Determine the [X, Y] coordinate at the center of the cell enclosing the given text.  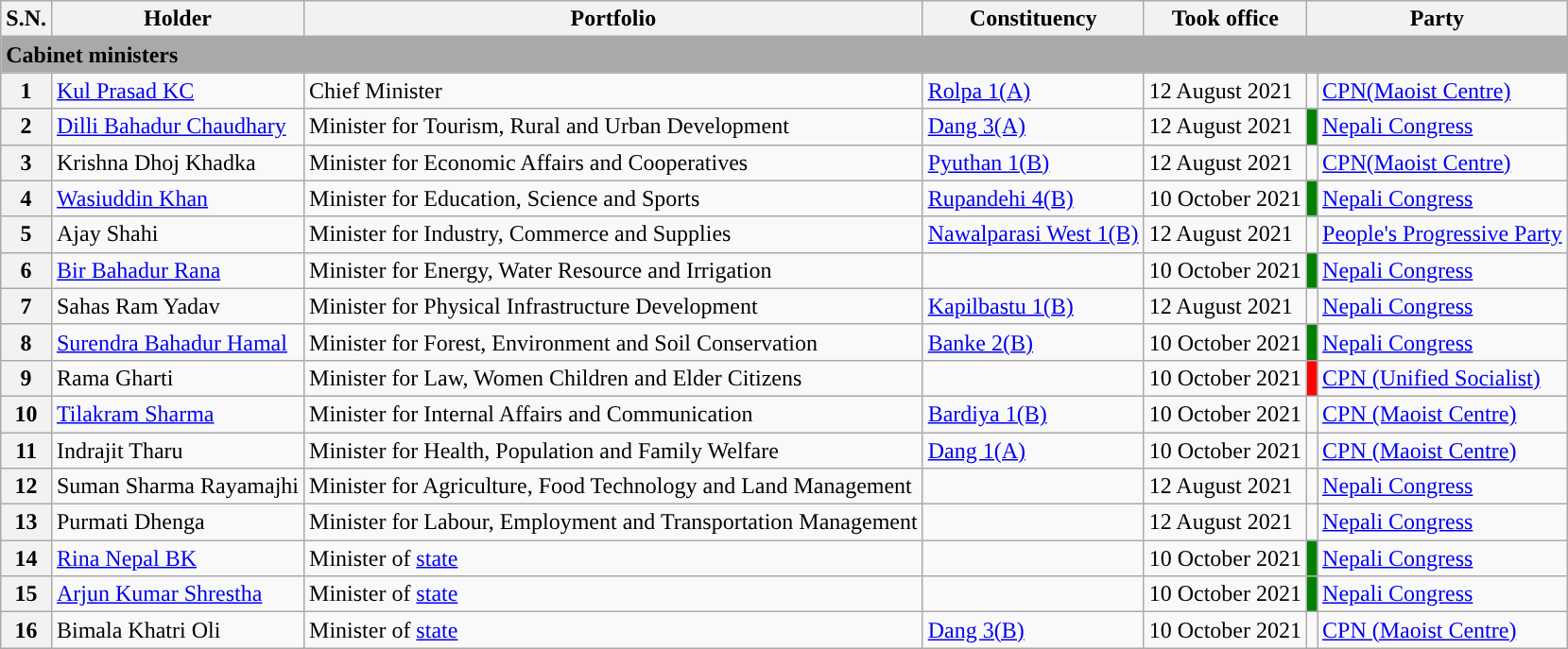
13 [26, 522]
Nawalparasi West 1(B) [1033, 234]
Holder [178, 19]
Minister for Education, Science and Sports [614, 198]
Chief Minister [614, 91]
Wasiuddin Khan [178, 198]
Bir Bahadur Rana [178, 270]
9 [26, 378]
Minister for Industry, Commerce and Supplies [614, 234]
8 [26, 342]
Krishna Dhoj Khadka [178, 162]
Kul Prasad KC [178, 91]
Minister for Health, Population and Family Welfare [614, 451]
6 [26, 270]
16 [26, 630]
Purmati Dhenga [178, 522]
Surendra Bahadur Hamal [178, 342]
Dang 1(A) [1033, 451]
Portfolio [614, 19]
Minister for Agriculture, Food Technology and Land Management [614, 487]
S.N. [26, 19]
Arjun Kumar Shrestha [178, 594]
10 [26, 414]
Sahas Ram Yadav [178, 306]
Minister for Energy, Water Resource and Irrigation [614, 270]
Rupandehi 4(B) [1033, 198]
Minister for Economic Affairs and Cooperatives [614, 162]
Party [1437, 19]
Bimala Khatri Oli [178, 630]
Dang 3(A) [1033, 127]
Minister for Internal Affairs and Communication [614, 414]
Pyuthan 1(B) [1033, 162]
Dilli Bahadur Chaudhary [178, 127]
2 [26, 127]
Took office [1225, 19]
People's Progressive Party [1442, 234]
Constituency [1033, 19]
Tilakram Sharma [178, 414]
CPN (Unified Socialist) [1442, 378]
1 [26, 91]
12 [26, 487]
Rina Nepal BK [178, 558]
11 [26, 451]
Dang 3(B) [1033, 630]
Cabinet ministers [784, 55]
Kapilbastu 1(B) [1033, 306]
Indrajit Tharu [178, 451]
Minister for Tourism, Rural and Urban Development [614, 127]
Banke 2(B) [1033, 342]
7 [26, 306]
Minister for Physical Infrastructure Development [614, 306]
Minister for Forest, Environment and Soil Conservation [614, 342]
Rama Gharti [178, 378]
5 [26, 234]
15 [26, 594]
14 [26, 558]
Ajay Shahi [178, 234]
Rolpa 1(A) [1033, 91]
3 [26, 162]
Minister for Law, Women Children and Elder Citizens [614, 378]
Minister for Labour, Employment and Transportation Management [614, 522]
Bardiya 1(B) [1033, 414]
Suman Sharma Rayamajhi [178, 487]
4 [26, 198]
